Identify which cell holds the provided text, then report its [X, Y] central coordinate. 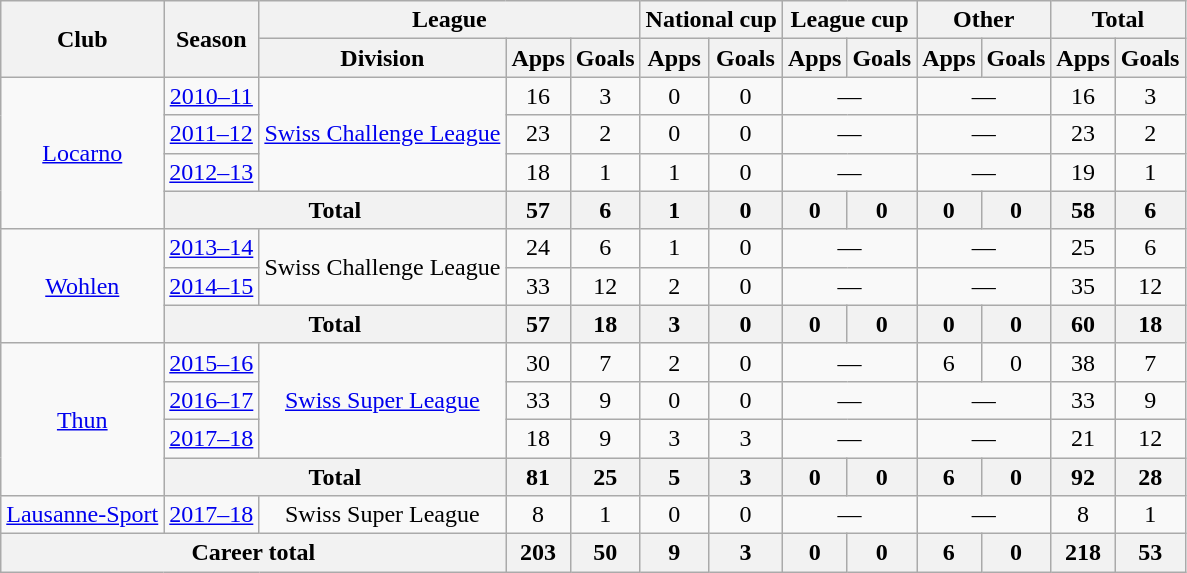
Career total [254, 553]
2012–13 [212, 172]
Locarno [82, 153]
203 [538, 553]
Wohlen [82, 286]
50 [605, 553]
League [450, 20]
Season [212, 39]
2011–12 [212, 134]
League cup [849, 20]
2010–11 [212, 96]
24 [538, 248]
60 [1083, 324]
Club [82, 39]
53 [1150, 553]
2014–15 [212, 286]
81 [538, 477]
35 [1083, 286]
92 [1083, 477]
Lausanne-Sport [82, 515]
28 [1150, 477]
19 [1083, 172]
38 [1083, 362]
58 [1083, 210]
Other [984, 20]
2015–16 [212, 362]
National cup [711, 20]
Thun [82, 419]
21 [1083, 438]
30 [538, 362]
218 [1083, 553]
Division [382, 58]
2016–17 [212, 400]
5 [674, 477]
2013–14 [212, 248]
